Locate the cell with the specified text and output its [x, y] center coordinate. 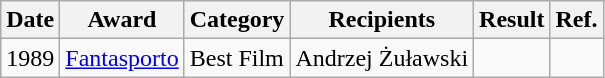
Andrzej Żuławski [382, 58]
Date [30, 20]
1989 [30, 58]
Recipients [382, 20]
Category [237, 20]
Best Film [237, 58]
Award [122, 20]
Ref. [576, 20]
Result [512, 20]
Fantasporto [122, 58]
